Pinpoint the cell where the given text exists, returning its (x, y) midpoint coordinate. 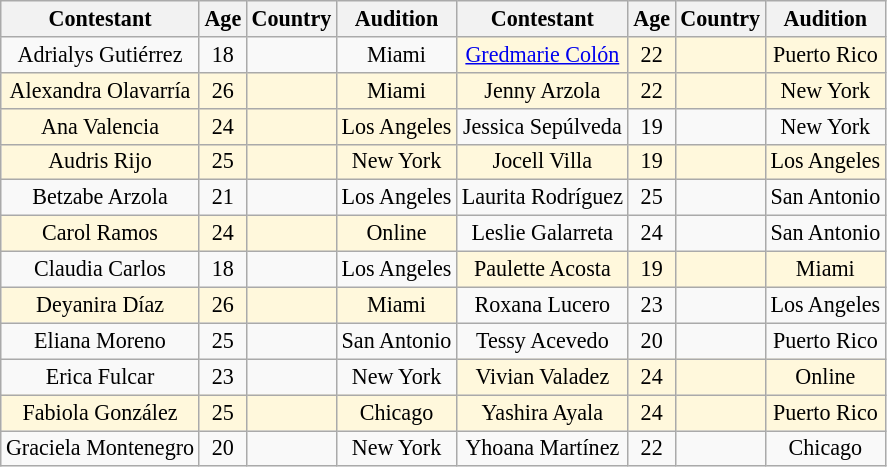
Yhoana Martínez (543, 448)
Fabiola González (100, 412)
Graciela Montenegro (100, 448)
Alexandra Olavarría (100, 90)
Jessica Sepúlveda (543, 126)
Leslie Galarreta (543, 233)
Ana Valencia (100, 126)
Tessy Acevedo (543, 341)
Yashira Ayala (543, 412)
21 (222, 198)
Laurita Rodríguez (543, 198)
Erica Fulcar (100, 377)
Vivian Valadez (543, 377)
Jocell Villa (543, 162)
Carol Ramos (100, 233)
Claudia Carlos (100, 269)
Audris Rijo (100, 162)
Paulette Acosta (543, 269)
Deyanira Díaz (100, 305)
Eliana Moreno (100, 341)
Roxana Lucero (543, 305)
Betzabe Arzola (100, 198)
Jenny Arzola (543, 90)
Adrialys Gutiérrez (100, 54)
Gredmarie Colón (543, 54)
